Return (x, y) of the center of cell containing provided text 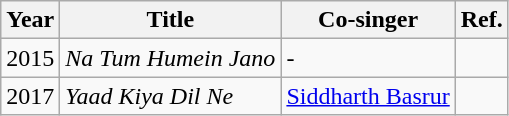
- (368, 58)
Siddharth Basrur (368, 96)
2017 (30, 96)
2015 (30, 58)
Title (170, 20)
Co-singer (368, 20)
Year (30, 20)
Yaad Kiya Dil Ne (170, 96)
Ref. (482, 20)
Na Tum Humein Jano (170, 58)
